Find where the given text appears and provide that cell's center as (x, y) coordinate. 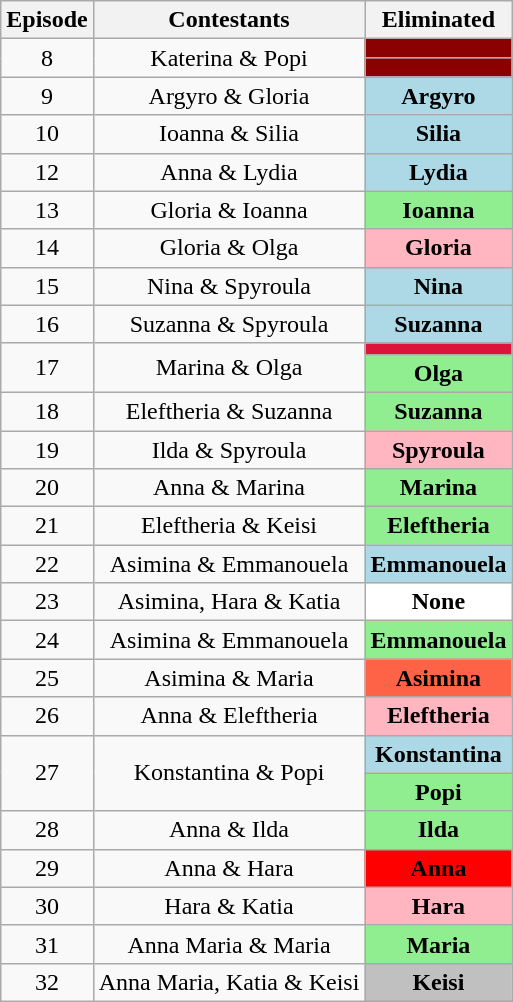
Eliminated (438, 20)
Argyro (438, 96)
Ioanna & Silia (229, 134)
25 (47, 678)
Katerina & Popi (229, 58)
22 (47, 564)
Keisi (438, 982)
Gloria & Olga (229, 248)
Asimina & Maria (229, 678)
15 (47, 286)
Anna & Hara (229, 868)
Ilda (438, 830)
30 (47, 906)
Eleftheria & Suzanna (229, 411)
Anna & Ilda (229, 830)
Konstantina (438, 754)
23 (47, 602)
Anna & Eleftheria (229, 716)
19 (47, 449)
Argyro & Gloria (229, 96)
Ilda & Spyroula (229, 449)
14 (47, 248)
Lydia (438, 172)
29 (47, 868)
Contestants (229, 20)
Anna & Lydia (229, 172)
13 (47, 210)
Asimina, Hara & Katia (229, 602)
26 (47, 716)
Maria (438, 944)
Gloria & Ioanna (229, 210)
Gloria (438, 248)
31 (47, 944)
Anna (438, 868)
17 (47, 368)
Anna Maria & Maria (229, 944)
Marina & Olga (229, 368)
18 (47, 411)
Eleftheria & Keisi (229, 526)
32 (47, 982)
Silia (438, 134)
Hara & Katia (229, 906)
12 (47, 172)
Konstantina & Popi (229, 773)
Episode (47, 20)
Anna & Marina (229, 488)
28 (47, 830)
Spyroula (438, 449)
8 (47, 58)
Asimina (438, 678)
Olga (438, 373)
20 (47, 488)
Anna Maria, Katia & Keisi (229, 982)
Nina (438, 286)
9 (47, 96)
None (438, 602)
Suzanna & Spyroula (229, 324)
10 (47, 134)
Nina & Spyroula (229, 286)
16 (47, 324)
27 (47, 773)
Ioanna (438, 210)
24 (47, 640)
Hara (438, 906)
Marina (438, 488)
Popi (438, 792)
21 (47, 526)
